From the cell containing the given text, extract its center point as [X, Y] coordinate. 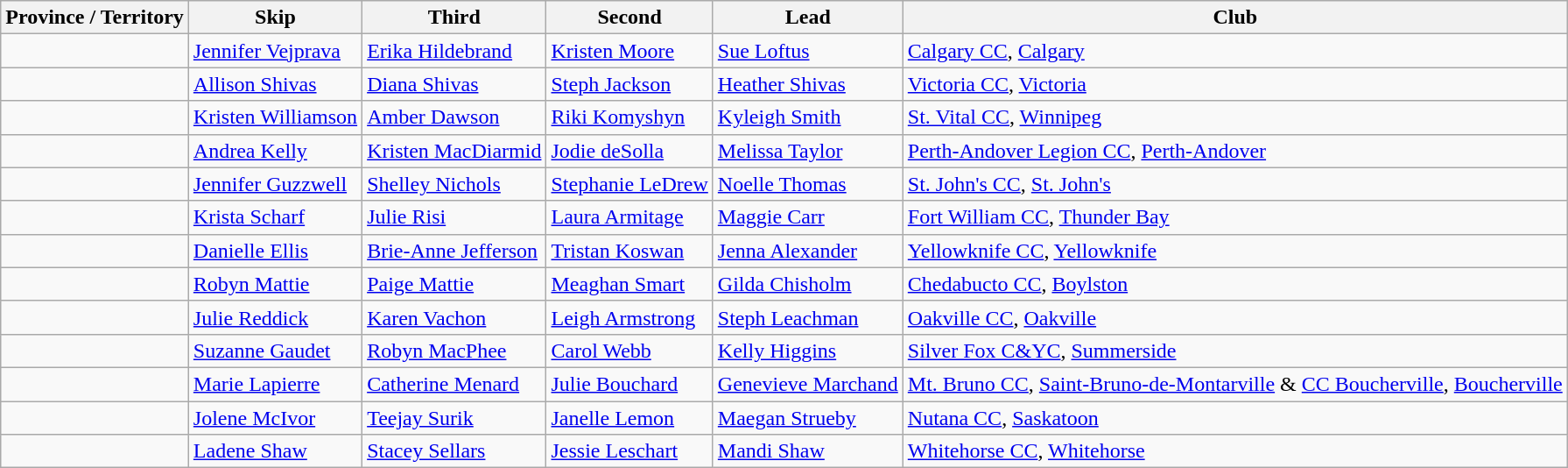
Sue Loftus [807, 51]
Yellowknife CC, Yellowknife [1234, 251]
Melissa Taylor [807, 151]
Robyn MacPhee [454, 351]
Oakville CC, Oakville [1234, 317]
Whitehorse CC, Whitehorse [1234, 451]
Club [1234, 18]
Riki Komyshyn [629, 117]
Julie Bouchard [629, 384]
Fort William CC, Thunder Bay [1234, 217]
Catherine Menard [454, 384]
Andrea Kelly [275, 151]
Marie Lapierre [275, 384]
St. John's CC, St. John's [1234, 184]
Jenna Alexander [807, 251]
Gilda Chisholm [807, 284]
Laura Armitage [629, 217]
Province / Territory [95, 18]
Julie Reddick [275, 317]
Jolene McIvor [275, 418]
Kyleigh Smith [807, 117]
Allison Shivas [275, 84]
Third [454, 18]
Kelly Higgins [807, 351]
Chedabucto CC, Boylston [1234, 284]
Kristen MacDiarmid [454, 151]
Maggie Carr [807, 217]
Suzanne Gaudet [275, 351]
Brie-Anne Jefferson [454, 251]
Amber Dawson [454, 117]
Calgary CC, Calgary [1234, 51]
Shelley Nichols [454, 184]
Skip [275, 18]
Diana Shivas [454, 84]
Victoria CC, Victoria [1234, 84]
Stephanie LeDrew [629, 184]
Silver Fox C&YC, Summerside [1234, 351]
Robyn Mattie [275, 284]
Perth-Andover Legion CC, Perth-Andover [1234, 151]
Kristen Moore [629, 51]
Jennifer Vejprava [275, 51]
Stacey Sellars [454, 451]
Mandi Shaw [807, 451]
Heather Shivas [807, 84]
Noelle Thomas [807, 184]
Genevieve Marchand [807, 384]
Danielle Ellis [275, 251]
Maegan Strueby [807, 418]
Carol Webb [629, 351]
Mt. Bruno CC, Saint-Bruno-de-Montarville & CC Boucherville, Boucherville [1234, 384]
St. Vital CC, Winnipeg [1234, 117]
Erika Hildebrand [454, 51]
Jessie Leschart [629, 451]
Tristan Koswan [629, 251]
Teejay Surik [454, 418]
Lead [807, 18]
Nutana CC, Saskatoon [1234, 418]
Janelle Lemon [629, 418]
Jennifer Guzzwell [275, 184]
Karen Vachon [454, 317]
Second [629, 18]
Paige Mattie [454, 284]
Kristen Williamson [275, 117]
Steph Jackson [629, 84]
Ladene Shaw [275, 451]
Krista Scharf [275, 217]
Steph Leachman [807, 317]
Meaghan Smart [629, 284]
Leigh Armstrong [629, 317]
Jodie deSolla [629, 151]
Julie Risi [454, 217]
